Search for the cell housing the specified text and yield its [X, Y] center coordinate. 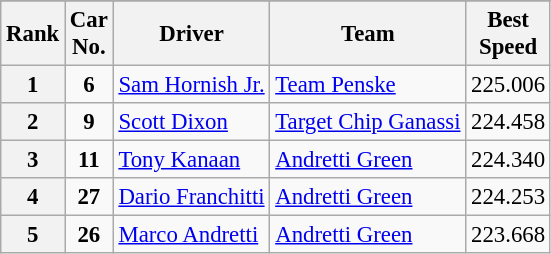
2 [33, 122]
9 [90, 122]
6 [90, 85]
Tony Kanaan [192, 160]
4 [33, 197]
224.253 [508, 197]
Scott Dixon [192, 122]
Rank [33, 34]
224.458 [508, 122]
CarNo. [90, 34]
1 [33, 85]
223.668 [508, 235]
11 [90, 160]
Dario Franchitti [192, 197]
Sam Hornish Jr. [192, 85]
Target Chip Ganassi [368, 122]
Team [368, 34]
3 [33, 160]
BestSpeed [508, 34]
5 [33, 235]
225.006 [508, 85]
Team Penske [368, 85]
27 [90, 197]
Marco Andretti [192, 235]
Driver [192, 34]
26 [90, 235]
224.340 [508, 160]
